Pinpoint the cell where the given text exists, returning its (X, Y) midpoint coordinate. 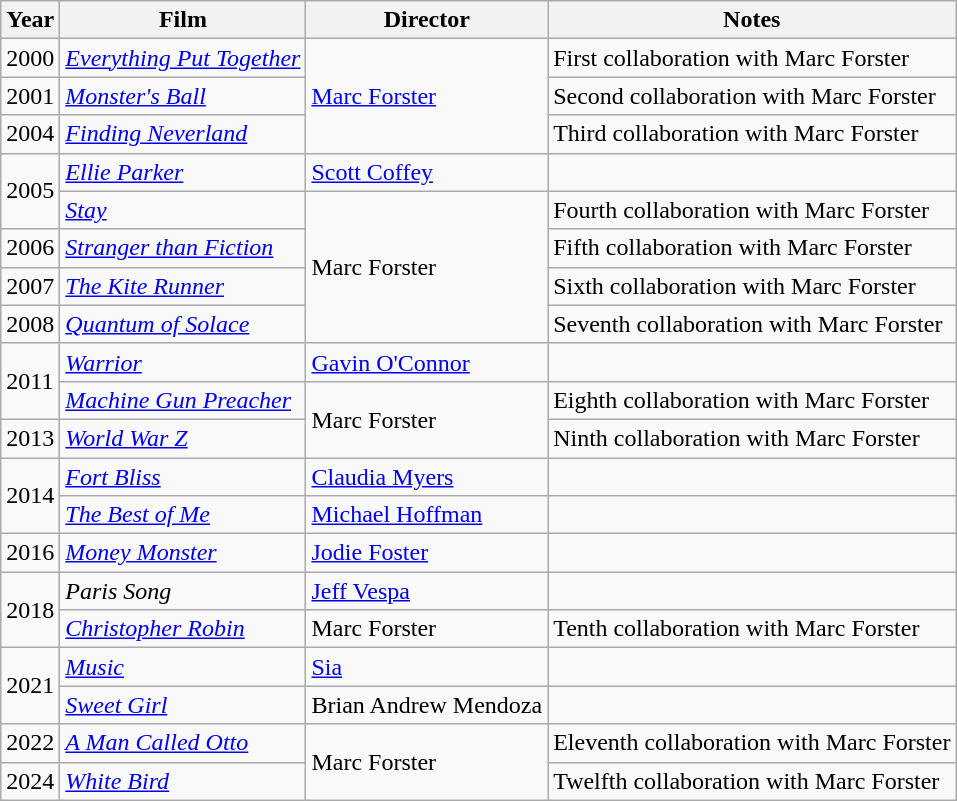
Everything Put Together (183, 58)
The Kite Runner (183, 286)
Notes (752, 20)
Sweet Girl (183, 705)
2021 (30, 686)
Eighth collaboration with Marc Forster (752, 400)
2007 (30, 286)
Fifth collaboration with Marc Forster (752, 248)
Christopher Robin (183, 629)
Eleventh collaboration with Marc Forster (752, 743)
Ninth collaboration with Marc Forster (752, 438)
Tenth collaboration with Marc Forster (752, 629)
Sixth collaboration with Marc Forster (752, 286)
Brian Andrew Mendoza (427, 705)
2008 (30, 324)
First collaboration with Marc Forster (752, 58)
Jodie Foster (427, 553)
Stay (183, 210)
2013 (30, 438)
Fort Bliss (183, 477)
Claudia Myers (427, 477)
2014 (30, 496)
2006 (30, 248)
2016 (30, 553)
2024 (30, 781)
Finding Neverland (183, 134)
Seventh collaboration with Marc Forster (752, 324)
Music (183, 667)
Machine Gun Preacher (183, 400)
Third collaboration with Marc Forster (752, 134)
Twelfth collaboration with Marc Forster (752, 781)
World War Z (183, 438)
Director (427, 20)
Ellie Parker (183, 172)
2000 (30, 58)
Film (183, 20)
White Bird (183, 781)
Michael Hoffman (427, 515)
Second collaboration with Marc Forster (752, 96)
Stranger than Fiction (183, 248)
Paris Song (183, 591)
Jeff Vespa (427, 591)
2022 (30, 743)
2018 (30, 610)
Warrior (183, 362)
Year (30, 20)
Gavin O'Connor (427, 362)
2005 (30, 191)
Fourth collaboration with Marc Forster (752, 210)
Sia (427, 667)
2001 (30, 96)
A Man Called Otto (183, 743)
2011 (30, 381)
Money Monster (183, 553)
Quantum of Solace (183, 324)
The Best of Me (183, 515)
Monster's Ball (183, 96)
2004 (30, 134)
Scott Coffey (427, 172)
